Search for the cell housing the specified text and yield its (x, y) center coordinate. 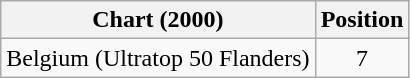
Chart (2000) (158, 20)
Position (362, 20)
7 (362, 58)
Belgium (Ultratop 50 Flanders) (158, 58)
